Pinpoint the cell where the given text exists, returning its [x, y] midpoint coordinate. 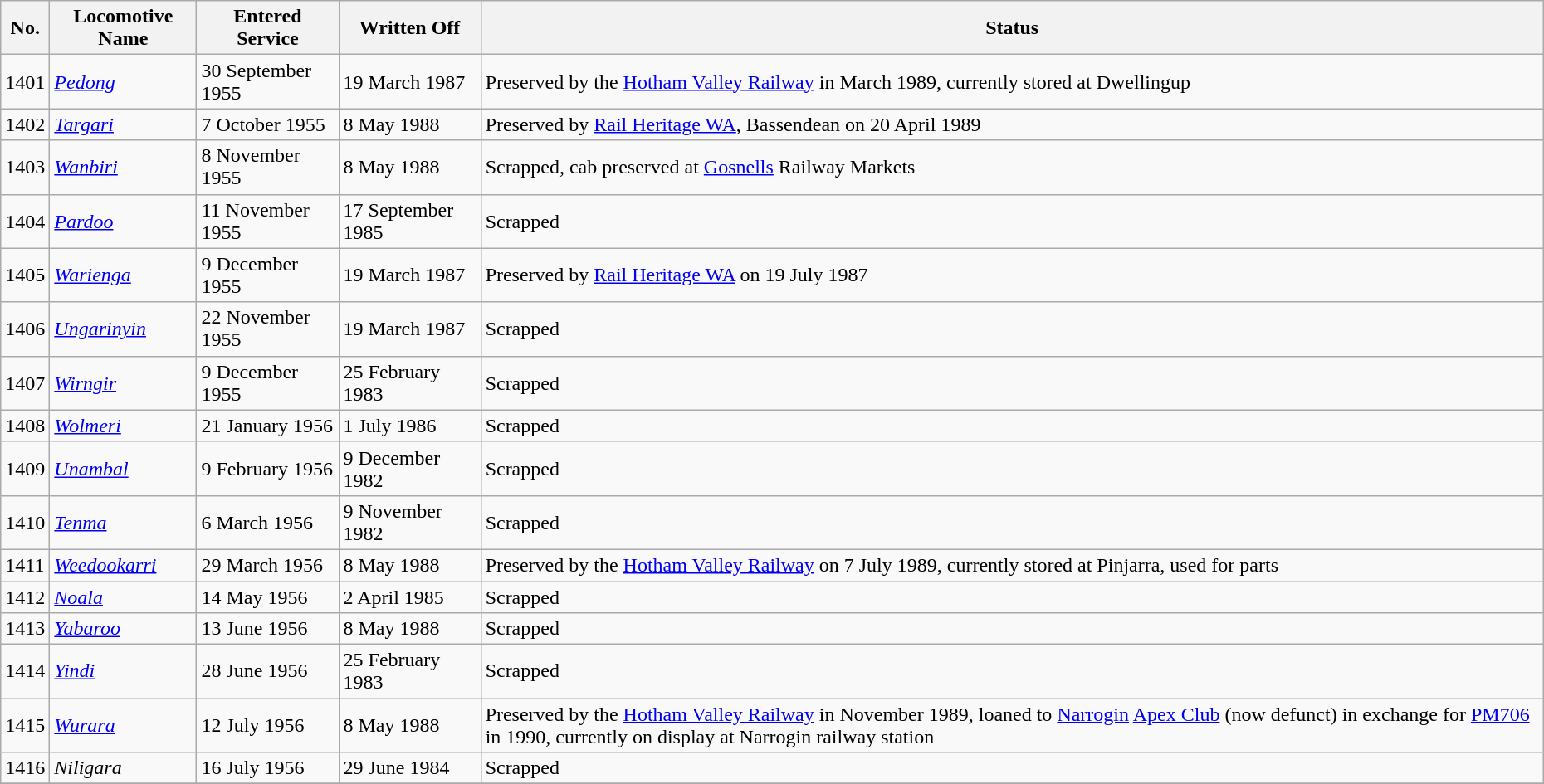
1410 [25, 523]
1405 [25, 275]
9 November 1982 [410, 523]
Niligara [123, 768]
Status [1012, 28]
1409 [25, 468]
Entered Service [267, 28]
17 September 1985 [410, 221]
12 July 1956 [267, 725]
22 November 1955 [267, 329]
28 June 1956 [267, 672]
29 June 1984 [410, 768]
Preserved by the Hotham Valley Railway in March 1989, currently stored at Dwellingup [1012, 81]
Pedong [123, 81]
9 February 1956 [267, 468]
Preserved by the Hotham Valley Railway on 7 July 1989, currently stored at Pinjarra, used for parts [1012, 565]
Unambal [123, 468]
1404 [25, 221]
Written Off [410, 28]
Noala [123, 597]
Tenma [123, 523]
Targari [123, 124]
9 December 1982 [410, 468]
1411 [25, 565]
Ungarinyin [123, 329]
Wanbiri [123, 168]
Wolmeri [123, 426]
6 March 1956 [267, 523]
Preserved by Rail Heritage WA, Bassendean on 20 April 1989 [1012, 124]
1413 [25, 629]
21 January 1956 [267, 426]
11 November 1955 [267, 221]
1401 [25, 81]
1402 [25, 124]
1416 [25, 768]
Pardoo [123, 221]
Yabaroo [123, 629]
Locomotive Name [123, 28]
No. [25, 28]
1406 [25, 329]
8 November 1955 [267, 168]
Warienga [123, 275]
Weedookarri [123, 565]
14 May 1956 [267, 597]
1407 [25, 383]
1415 [25, 725]
Preserved by Rail Heritage WA on 19 July 1987 [1012, 275]
13 June 1956 [267, 629]
1408 [25, 426]
1 July 1986 [410, 426]
1412 [25, 597]
2 April 1985 [410, 597]
Wurara [123, 725]
29 March 1956 [267, 565]
16 July 1956 [267, 768]
1414 [25, 672]
Yindi [123, 672]
7 October 1955 [267, 124]
1403 [25, 168]
30 September 1955 [267, 81]
Wirngir [123, 383]
Scrapped, cab preserved at Gosnells Railway Markets [1012, 168]
